Output the [X, Y] coordinate of the center of the cell containing the given text.  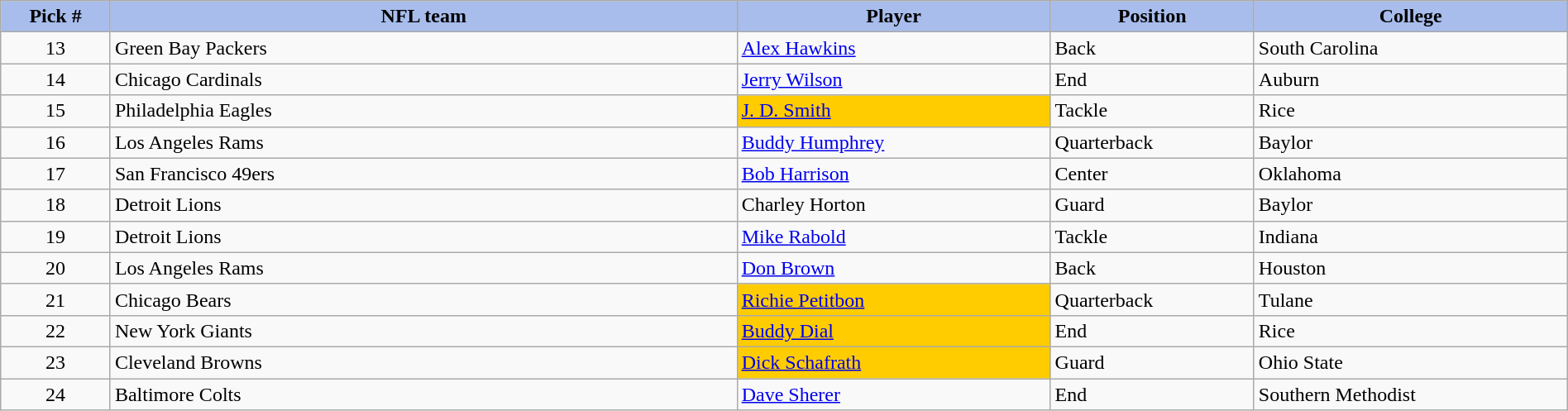
College [1411, 17]
20 [56, 268]
South Carolina [1411, 48]
Philadelphia Eagles [423, 111]
Bob Harrison [893, 174]
Chicago Cardinals [423, 79]
Dick Schafrath [893, 362]
Dave Sherer [893, 394]
Charley Horton [893, 205]
14 [56, 79]
23 [56, 362]
13 [56, 48]
Cleveland Browns [423, 362]
Center [1152, 174]
Alex Hawkins [893, 48]
16 [56, 142]
Player [893, 17]
Baltimore Colts [423, 394]
21 [56, 299]
New York Giants [423, 331]
Richie Petitbon [893, 299]
Indiana [1411, 237]
San Francisco 49ers [423, 174]
Green Bay Packers [423, 48]
Auburn [1411, 79]
NFL team [423, 17]
Buddy Humphrey [893, 142]
Chicago Bears [423, 299]
Southern Methodist [1411, 394]
22 [56, 331]
19 [56, 237]
24 [56, 394]
J. D. Smith [893, 111]
Jerry Wilson [893, 79]
Don Brown [893, 268]
15 [56, 111]
Mike Rabold [893, 237]
Houston [1411, 268]
Pick # [56, 17]
Buddy Dial [893, 331]
17 [56, 174]
Ohio State [1411, 362]
18 [56, 205]
Oklahoma [1411, 174]
Tulane [1411, 299]
Position [1152, 17]
